Extract the (X, Y) coordinate from the center of the cell holding the provided text.  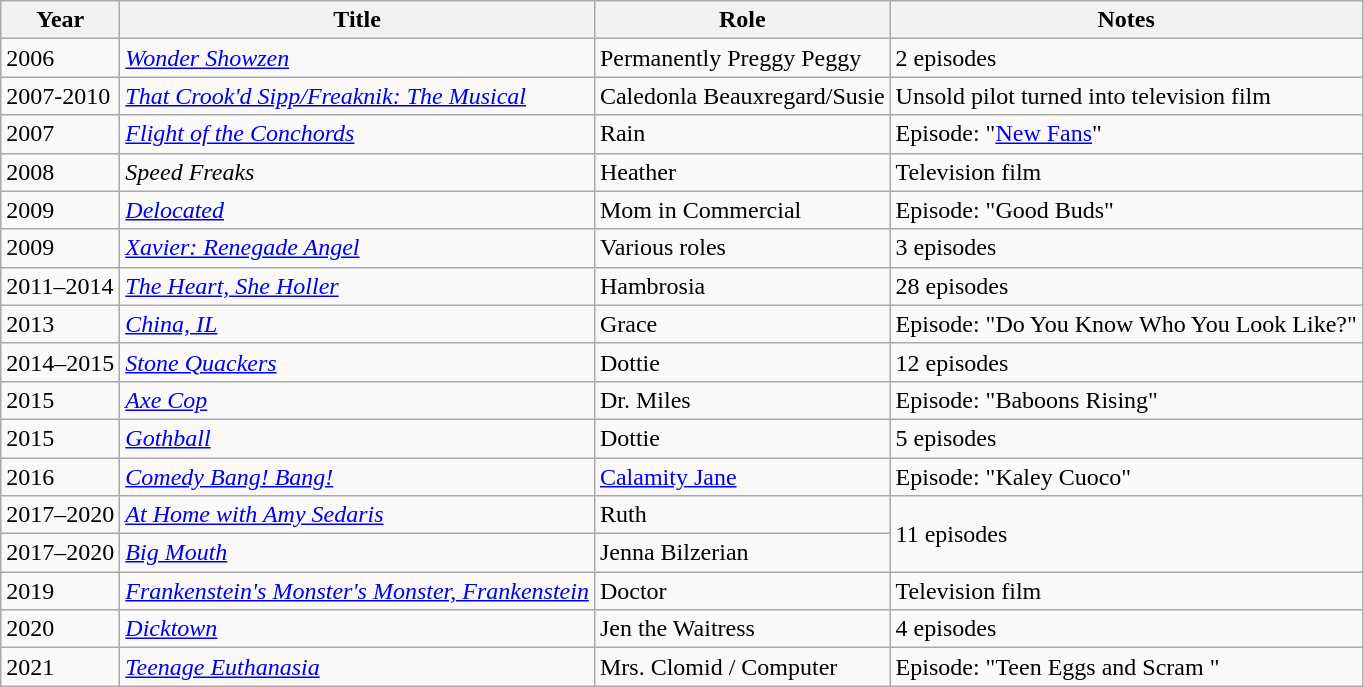
Episode: "Teen Eggs and Scram " (1126, 667)
Teenage Euthanasia (358, 667)
Rain (742, 134)
2007-2010 (60, 96)
11 episodes (1126, 534)
Episode: "Baboons Rising" (1126, 400)
Episode: "New Fans" (1126, 134)
Delocated (358, 210)
That Crook'd Sipp/Freaknik: The Musical (358, 96)
2013 (60, 324)
Comedy Bang! Bang! (358, 477)
Unsold pilot turned into television film (1126, 96)
Xavier: Renegade Angel (358, 248)
Calamity Jane (742, 477)
Wonder Showzen (358, 58)
Episode: "Do You Know Who You Look Like?" (1126, 324)
2006 (60, 58)
Frankenstein's Monster's Monster, Frankenstein (358, 591)
2007 (60, 134)
Stone Quackers (358, 362)
Title (358, 20)
2020 (60, 629)
At Home with Amy Sedaris (358, 515)
Flight of the Conchords (358, 134)
Caledonla Beauxregard/Susie (742, 96)
Jenna Bilzerian (742, 553)
China, IL (358, 324)
Permanently Preggy Peggy (742, 58)
Mrs. Clomid / Computer (742, 667)
Mom in Commercial (742, 210)
Grace (742, 324)
Dr. Miles (742, 400)
12 episodes (1126, 362)
Gothball (358, 438)
The Heart, She Holler (358, 286)
2019 (60, 591)
2016 (60, 477)
Year (60, 20)
Dicktown (358, 629)
Episode: "Kaley Cuoco" (1126, 477)
5 episodes (1126, 438)
Role (742, 20)
2008 (60, 172)
Episode: "Good Buds" (1126, 210)
Notes (1126, 20)
Various roles (742, 248)
3 episodes (1126, 248)
2 episodes (1126, 58)
Hambrosia (742, 286)
2011–2014 (60, 286)
2021 (60, 667)
Ruth (742, 515)
28 episodes (1126, 286)
Big Mouth (358, 553)
4 episodes (1126, 629)
Axe Cop (358, 400)
Speed Freaks (358, 172)
Heather (742, 172)
2014–2015 (60, 362)
Doctor (742, 591)
Jen the Waitress (742, 629)
